Detect which cell encompasses the target text, then output its [X, Y] center coordinate. 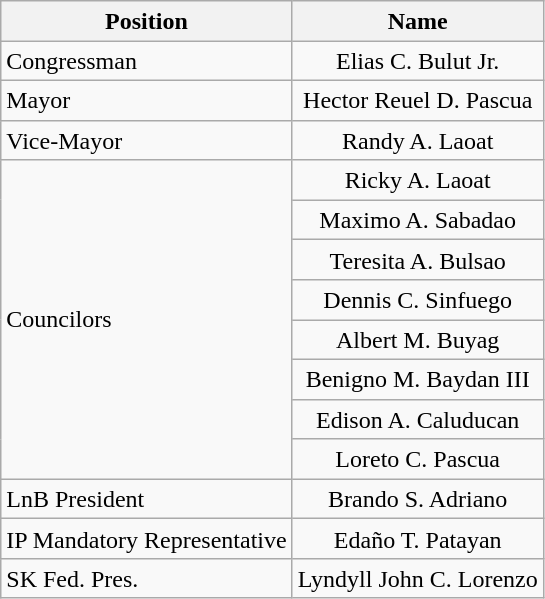
Albert M. Buyag [418, 340]
Ricky A. Laoat [418, 180]
LnB President [146, 499]
Position [146, 21]
Congressman [146, 61]
Edison A. Caluducan [418, 419]
Vice-Mayor [146, 140]
Maximo A. Sabadao [418, 220]
IP Mandatory Representative [146, 539]
Randy A. Laoat [418, 140]
SK Fed. Pres. [146, 579]
Hector Reuel D. Pascua [418, 100]
Teresita A. Bulsao [418, 260]
Councilors [146, 320]
Mayor [146, 100]
Name [418, 21]
Lyndyll John C. Lorenzo [418, 579]
Elias C. Bulut Jr. [418, 61]
Benigno M. Baydan III [418, 379]
Loreto C. Pascua [418, 459]
Dennis C. Sinfuego [418, 300]
Edaño T. Patayan [418, 539]
Brando S. Adriano [418, 499]
